Return [x, y] of the center of cell containing provided text 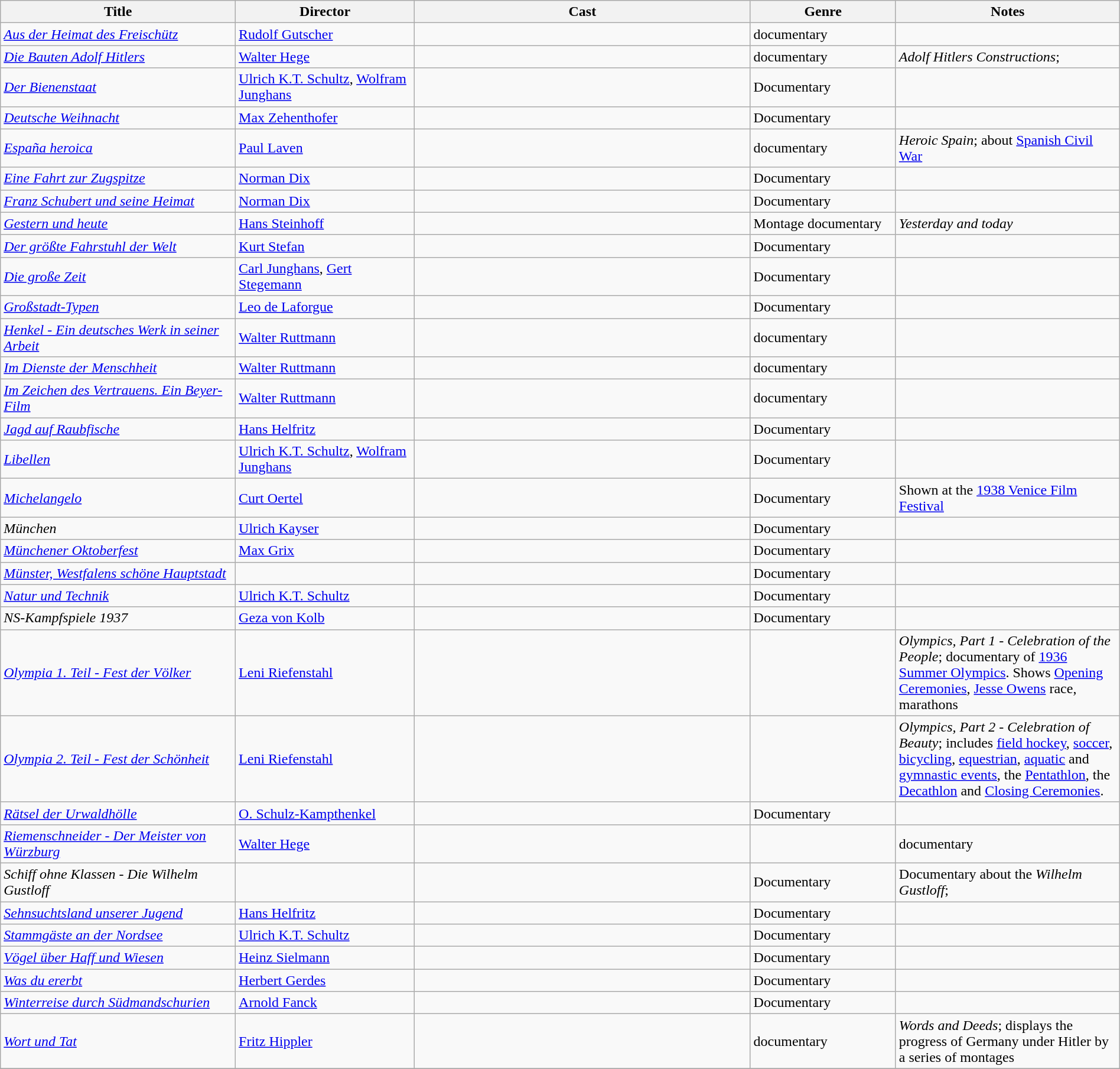
Die große Zeit [118, 277]
Stammgäste an der Nordsee [118, 935]
Wort und Tat [118, 1041]
Natur und Technik [118, 596]
Genre [823, 12]
Franz Schubert und seine Heimat [118, 201]
Fritz Hippler [325, 1041]
Aus der Heimat des Freischütz [118, 34]
Ulrich Kayser [325, 528]
Documentary about the Wilhelm Gustloff; [1008, 882]
Yesterday and today [1008, 223]
Riemenschneider - Der Meister von Würzburg [118, 844]
Curt Oertel [325, 498]
Hans Steinhoff [325, 223]
Libellen [118, 460]
Max Zehenthofer [325, 118]
Der Bienenstaat [118, 87]
Arnold Fanck [325, 1003]
Olympia 1. Teil - Fest der Völker [118, 672]
Deutsche Weihnacht [118, 118]
Schiff ohne Klassen - Die Wilhelm Gustloff [118, 882]
Im Dienste der Menschheit [118, 368]
Notes [1008, 12]
Großstadt-Typen [118, 307]
Herbert Gerdes [325, 980]
Cast [582, 12]
Montage documentary [823, 223]
Gestern und heute [118, 223]
Max Grix [325, 551]
Die Bauten Adolf Hitlers [118, 57]
Paul Laven [325, 148]
München [118, 528]
Henkel - Ein deutsches Werk in seiner Arbeit [118, 337]
O. Schulz-Kampthenkel [325, 813]
Sehnsuchtsland unserer Jugend [118, 913]
Leo de Laforgue [325, 307]
Director [325, 12]
Words and Deeds; displays the progress of Germany under Hitler by a series of montages [1008, 1041]
Kurt Stefan [325, 246]
Carl Junghans, Gert Stegemann [325, 277]
Adolf Hitlers Constructions; [1008, 57]
Geza von Kolb [325, 618]
Münster, Westfalens schöne Hauptstadt [118, 573]
Title [118, 12]
España heroica [118, 148]
NS-Kampfspiele 1937 [118, 618]
Rudolf Gutscher [325, 34]
Eine Fahrt zur Zugspitze [118, 178]
Michelangelo [118, 498]
Winterreise durch Südmandschurien [118, 1003]
Was du ererbt [118, 980]
Olympics, Part 1 - Celebration of the People; documentary of 1936 Summer Olympics. Shows Opening Ceremonies, Jesse Owens race, marathons [1008, 672]
Der größte Fahrstuhl der Welt [118, 246]
Shown at the 1938 Venice Film Festival [1008, 498]
Jagd auf Raubfische [118, 429]
Münchener Oktoberfest [118, 551]
Heroic Spain; about Spanish Civil War [1008, 148]
Heinz Sielmann [325, 958]
Vögel über Haff und Wiesen [118, 958]
Rätsel der Urwaldhölle [118, 813]
Im Zeichen des Vertrauens. Ein Beyer-Film [118, 398]
Olympia 2. Teil - Fest der Schönheit [118, 759]
